Search for the cell housing the specified text and yield its [X, Y] center coordinate. 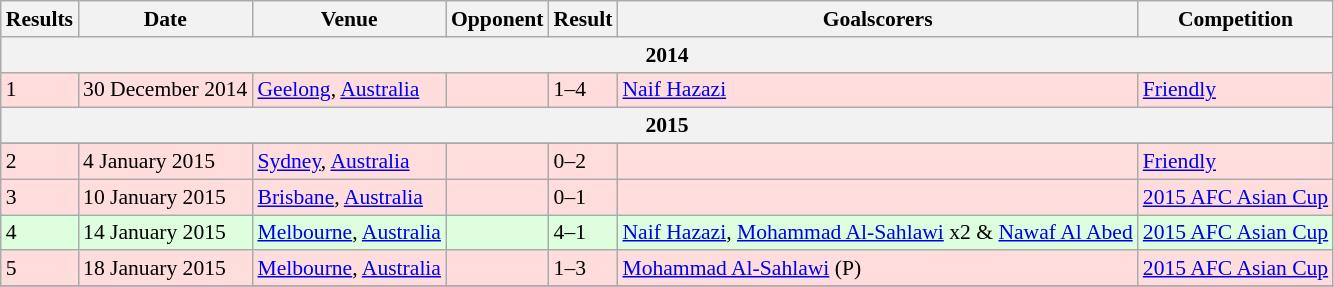
2014 [667, 55]
18 January 2015 [165, 269]
14 January 2015 [165, 233]
5 [40, 269]
0–2 [584, 162]
Naif Hazazi, Mohammad Al-Sahlawi x2 & Nawaf Al Abed [877, 233]
0–1 [584, 197]
30 December 2014 [165, 90]
Mohammad Al-Sahlawi (P) [877, 269]
2 [40, 162]
Goalscorers [877, 19]
1–3 [584, 269]
Result [584, 19]
Venue [349, 19]
4 [40, 233]
Geelong, Australia [349, 90]
Results [40, 19]
4–1 [584, 233]
Opponent [498, 19]
1 [40, 90]
4 January 2015 [165, 162]
10 January 2015 [165, 197]
Competition [1236, 19]
Date [165, 19]
2015 [667, 126]
Naif Hazazi [877, 90]
Brisbane, Australia [349, 197]
3 [40, 197]
1–4 [584, 90]
Sydney, Australia [349, 162]
